Capture the cell that displays the provided text and extract its [X, Y] central coordinate. 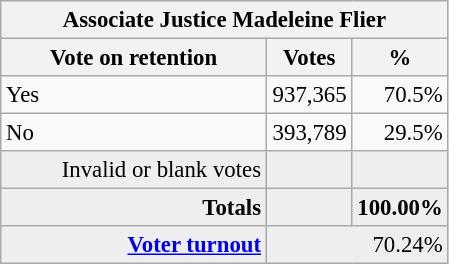
Votes [309, 58]
Invalid or blank votes [134, 170]
Yes [134, 95]
Vote on retention [134, 58]
100.00% [400, 208]
70.24% [357, 245]
Associate Justice Madeleine Flier [224, 20]
Totals [134, 208]
937,365 [309, 95]
Voter turnout [134, 245]
29.5% [400, 133]
% [400, 58]
393,789 [309, 133]
70.5% [400, 95]
No [134, 133]
